Output the [X, Y] coordinate of the center of the cell containing the given text.  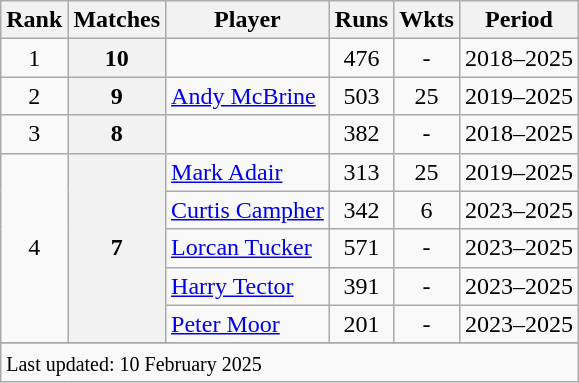
3 [34, 134]
503 [361, 96]
Harry Tector [248, 286]
313 [361, 172]
391 [361, 286]
476 [361, 58]
Period [518, 20]
Curtis Campher [248, 210]
571 [361, 248]
8 [117, 134]
Player [248, 20]
Matches [117, 20]
6 [427, 210]
Last updated: 10 February 2025 [290, 362]
Andy McBrine [248, 96]
342 [361, 210]
Lorcan Tucker [248, 248]
7 [117, 248]
Mark Adair [248, 172]
382 [361, 134]
Wkts [427, 20]
1 [34, 58]
9 [117, 96]
10 [117, 58]
Runs [361, 20]
Peter Moor [248, 324]
2 [34, 96]
201 [361, 324]
4 [34, 248]
Rank [34, 20]
